Identify which cell holds the provided text, then report its (x, y) central coordinate. 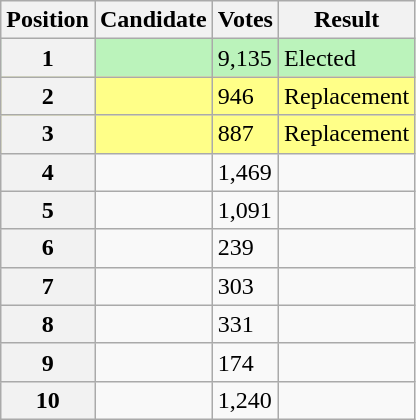
8 (48, 324)
2 (48, 96)
Elected (346, 58)
Candidate (153, 20)
9 (48, 362)
1 (48, 58)
Votes (245, 20)
303 (245, 286)
239 (245, 248)
3 (48, 134)
Position (48, 20)
1,091 (245, 210)
4 (48, 172)
1,469 (245, 172)
10 (48, 400)
Result (346, 20)
7 (48, 286)
9,135 (245, 58)
174 (245, 362)
5 (48, 210)
331 (245, 324)
946 (245, 96)
887 (245, 134)
1,240 (245, 400)
6 (48, 248)
